Scan for the cell matching the given text and deliver its (X, Y) coordinate at center. 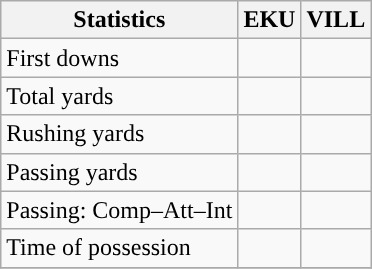
Time of possession (120, 248)
Statistics (120, 20)
VILL (336, 20)
Rushing yards (120, 134)
Passing yards (120, 172)
EKU (270, 20)
Total yards (120, 96)
First downs (120, 58)
Passing: Comp–Att–Int (120, 210)
